From the cell containing the given text, extract its center point as (X, Y) coordinate. 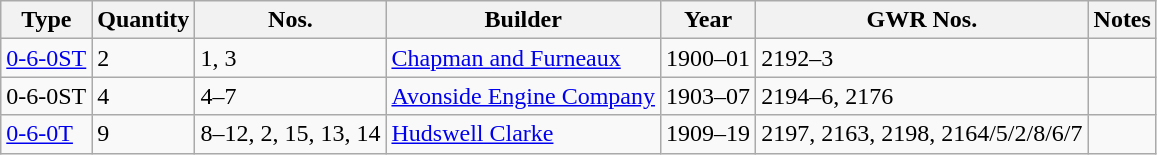
1, 3 (290, 58)
8–12, 2, 15, 13, 14 (290, 134)
0-6-0T (46, 134)
Nos. (290, 20)
GWR Nos. (922, 20)
1900–01 (708, 58)
2194–6, 2176 (922, 96)
2192–3 (922, 58)
2197, 2163, 2198, 2164/5/2/8/6/7 (922, 134)
4 (144, 96)
Type (46, 20)
Builder (524, 20)
Quantity (144, 20)
1909–19 (708, 134)
Chapman and Furneaux (524, 58)
2 (144, 58)
Year (708, 20)
1903–07 (708, 96)
9 (144, 134)
Avonside Engine Company (524, 96)
Notes (1122, 20)
Hudswell Clarke (524, 134)
4–7 (290, 96)
